Identify which cell holds the provided text, then report its (X, Y) central coordinate. 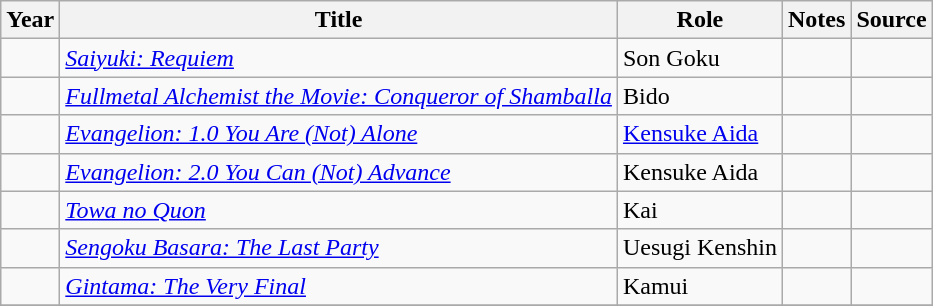
Sengoku Basara: The Last Party (339, 248)
Role (700, 20)
Fullmetal Alchemist the Movie: Conqueror of Shamballa (339, 96)
Kai (700, 210)
Bido (700, 96)
Title (339, 20)
Uesugi Kenshin (700, 248)
Kamui (700, 286)
Evangelion: 2.0 You Can (Not) Advance (339, 172)
Saiyuki: Requiem (339, 58)
Gintama: The Very Final (339, 286)
Year (30, 20)
Notes (816, 20)
Source (892, 20)
Evangelion: 1.0 You Are (Not) Alone (339, 134)
Son Goku (700, 58)
Towa no Quon (339, 210)
